Determine the [x, y] coordinate at the center of the cell enclosing the given text.  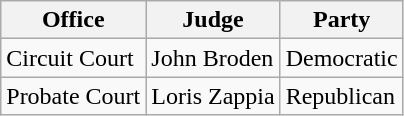
Democratic [342, 58]
Probate Court [74, 96]
Judge [213, 20]
Republican [342, 96]
Office [74, 20]
Loris Zappia [213, 96]
Party [342, 20]
John Broden [213, 58]
Circuit Court [74, 58]
